Find where the given text appears and provide that cell's center as (X, Y) coordinate. 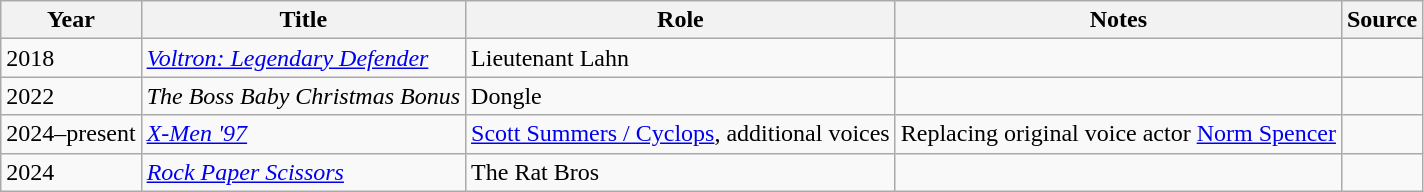
2024 (71, 172)
Notes (1118, 20)
Source (1382, 20)
Voltron: Legendary Defender (303, 58)
The Boss Baby Christmas Bonus (303, 96)
2022 (71, 96)
Scott Summers / Cyclops, additional voices (681, 134)
The Rat Bros (681, 172)
X-Men '97 (303, 134)
Dongle (681, 96)
Year (71, 20)
Title (303, 20)
Rock Paper Scissors (303, 172)
Lieutenant Lahn (681, 58)
2024–present (71, 134)
Replacing original voice actor Norm Spencer (1118, 134)
2018 (71, 58)
Role (681, 20)
